Output the (X, Y) coordinate of the center of the cell containing the given text.  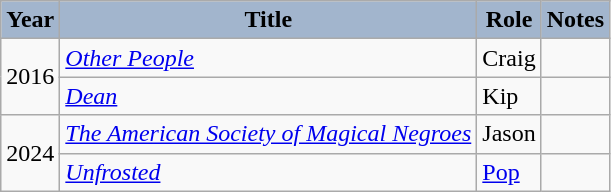
Unfrosted (268, 172)
Pop (509, 172)
2016 (30, 77)
2024 (30, 153)
Title (268, 20)
Dean (268, 96)
Notes (575, 20)
Craig (509, 58)
The American Society of Magical Negroes (268, 134)
Year (30, 20)
Role (509, 20)
Other People (268, 58)
Kip (509, 96)
Jason (509, 134)
